Provide the (X, Y) coordinate of the cell's center where the given text is located.  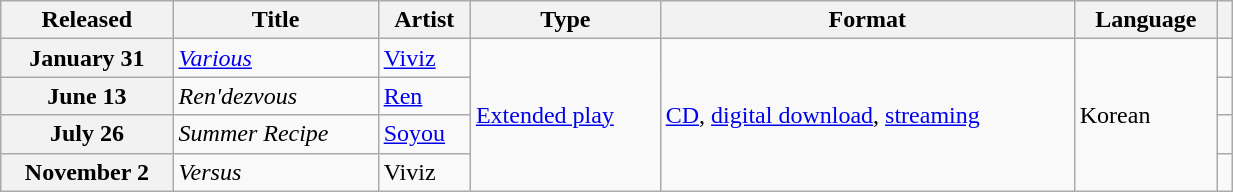
Format (867, 20)
Versus (276, 172)
July 26 (87, 134)
Released (87, 20)
Ren (424, 96)
Language (1146, 20)
Artist (424, 20)
Title (276, 20)
Soyou (424, 134)
November 2 (87, 172)
Extended play (565, 115)
Summer Recipe (276, 134)
January 31 (87, 58)
CD, digital download, streaming (867, 115)
Korean (1146, 115)
June 13 (87, 96)
Various (276, 58)
Ren'dezvous (276, 96)
Type (565, 20)
